Return (x, y) of the center of cell containing provided text 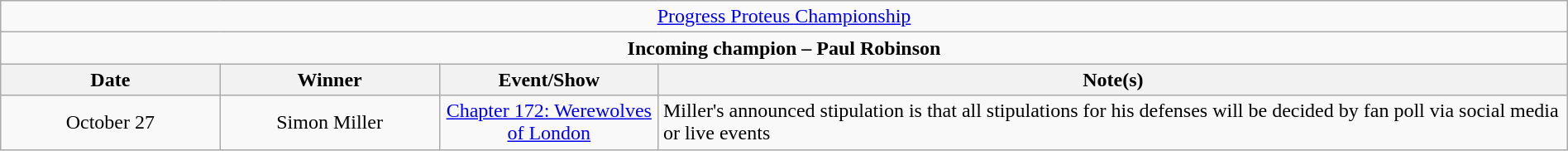
Date (111, 80)
Winner (329, 80)
October 27 (111, 123)
Progress Proteus Championship (784, 17)
Miller's announced stipulation is that all stipulations for his defenses will be decided by fan poll via social media or live events (1113, 123)
Incoming champion – Paul Robinson (784, 48)
Chapter 172: Werewolves of London (549, 123)
Note(s) (1113, 80)
Simon Miller (329, 123)
Event/Show (549, 80)
